Detect which cell encompasses the target text, then output its [x, y] center coordinate. 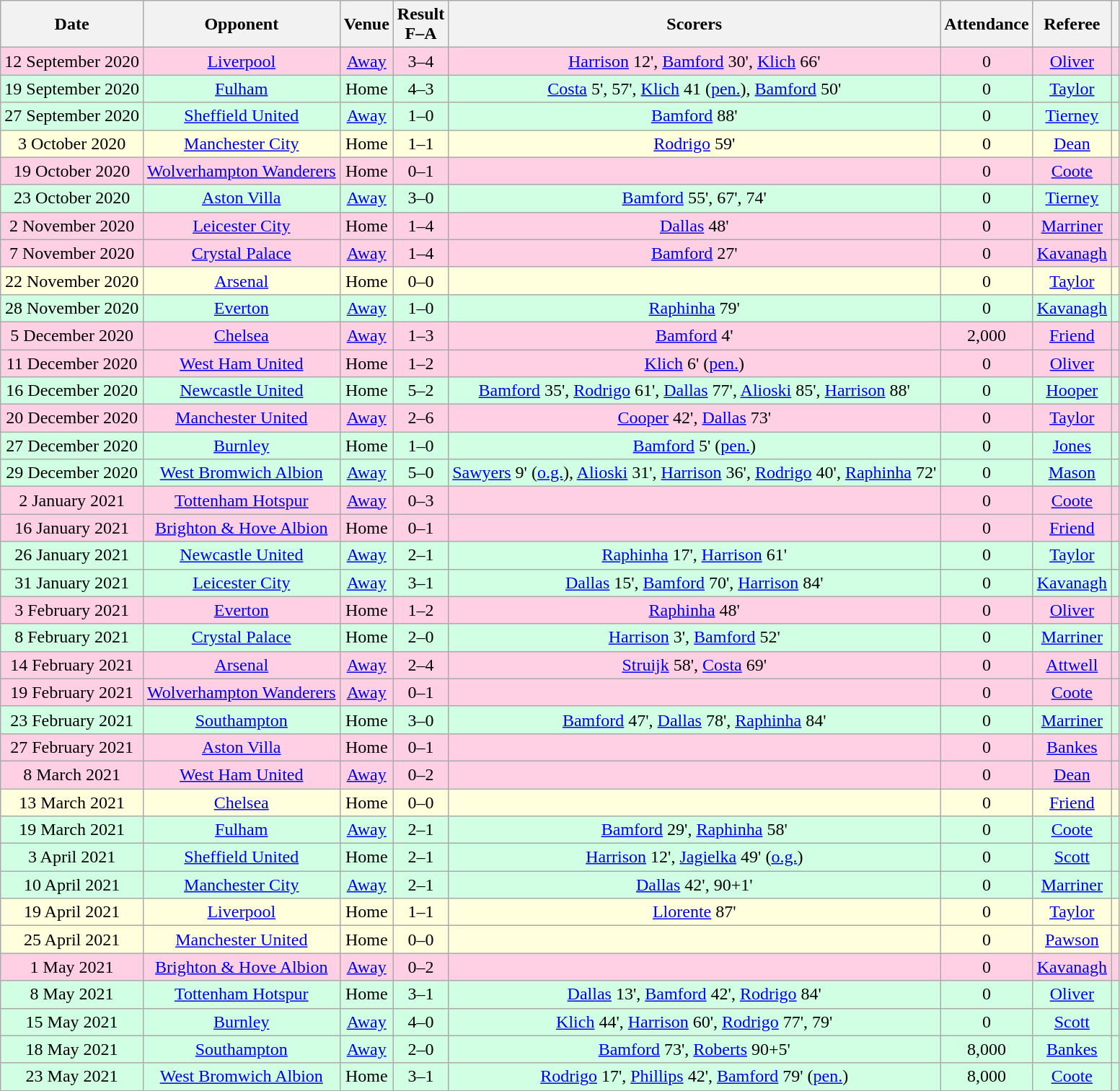
Scorers [695, 25]
Attwell [1072, 665]
4–0 [420, 1022]
Dallas 48' [695, 226]
19 March 2021 [72, 830]
Dallas 42', 90+1' [695, 885]
14 February 2021 [72, 665]
Raphinha 48' [695, 610]
3–4 [420, 61]
Costa 5', 57', Klich 41 (pen.), Bamford 50' [695, 89]
Pawson [1072, 940]
1 May 2021 [72, 967]
19 September 2020 [72, 89]
Llorente 87' [695, 912]
Struijk 58', Costa 69' [695, 665]
16 January 2021 [72, 528]
Harrison 3', Bamford 52' [695, 637]
27 February 2021 [72, 747]
5 December 2020 [72, 335]
Bamford 29', Raphinha 58' [695, 830]
3 February 2021 [72, 610]
5–2 [420, 391]
Opponent [241, 25]
Referee [1072, 25]
Mason [1072, 473]
Rodrigo 17', Phillips 42', Bamford 79' (pen.) [695, 1077]
27 September 2020 [72, 116]
25 April 2021 [72, 940]
Dallas 13', Bamford 42', Rodrigo 84' [695, 994]
2–6 [420, 418]
12 September 2020 [72, 61]
22 November 2020 [72, 281]
8 February 2021 [72, 637]
Bamford 27' [695, 253]
29 December 2020 [72, 473]
Dallas 15', Bamford 70', Harrison 84' [695, 583]
23 October 2020 [72, 198]
ResultF–A [420, 25]
13 March 2021 [72, 803]
2 November 2020 [72, 226]
Raphinha 17', Harrison 61' [695, 555]
Bamford 5' (pen.) [695, 446]
19 February 2021 [72, 692]
Jones [1072, 446]
8 May 2021 [72, 994]
Attendance [987, 25]
Date [72, 25]
11 December 2020 [72, 363]
5–0 [420, 473]
Harrison 12', Jagielka 49' (o.g.) [695, 857]
10 April 2021 [72, 885]
Venue [366, 25]
Bamford 4' [695, 335]
26 January 2021 [72, 555]
2 January 2021 [72, 500]
Bamford 88' [695, 116]
4–3 [420, 89]
Harrison 12', Bamford 30', Klich 66' [695, 61]
23 May 2021 [72, 1077]
23 February 2021 [72, 720]
15 May 2021 [72, 1022]
Bamford 47', Dallas 78', Raphinha 84' [695, 720]
Klich 44', Harrison 60', Rodrigo 77', 79' [695, 1022]
Rodrigo 59' [695, 143]
Bamford 35', Rodrigo 61', Dallas 77', Alioski 85', Harrison 88' [695, 391]
Sawyers 9' (o.g.), Alioski 31', Harrison 36', Rodrigo 40', Raphinha 72' [695, 473]
3 April 2021 [72, 857]
Raphinha 79' [695, 308]
Bamford 73', Roberts 90+5' [695, 1049]
28 November 2020 [72, 308]
18 May 2021 [72, 1049]
31 January 2021 [72, 583]
1–3 [420, 335]
20 December 2020 [72, 418]
0–3 [420, 500]
3 October 2020 [72, 143]
19 April 2021 [72, 912]
8 March 2021 [72, 774]
2,000 [987, 335]
Bamford 55', 67', 74' [695, 198]
27 December 2020 [72, 446]
7 November 2020 [72, 253]
19 October 2020 [72, 171]
16 December 2020 [72, 391]
Hooper [1072, 391]
Cooper 42', Dallas 73' [695, 418]
Klich 6' (pen.) [695, 363]
2–4 [420, 665]
